From the cell containing the given text, extract its center point as (X, Y) coordinate. 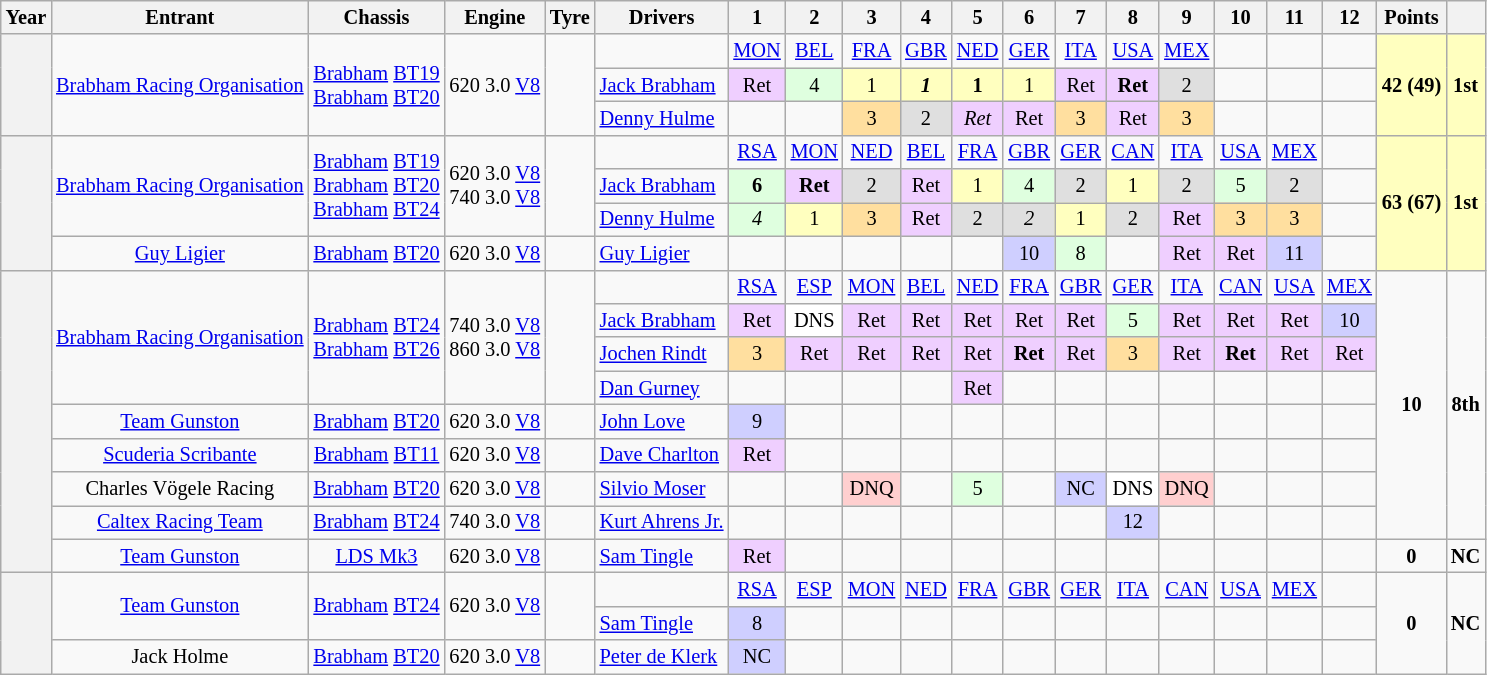
Points (1412, 17)
Tyre (570, 17)
Charles Vögele Racing (180, 489)
Dave Charlton (662, 455)
Drivers (662, 17)
740 3.0 V8 (494, 522)
42 (49) (1412, 84)
Caltex Racing Team (180, 522)
620 3.0 V8740 3.0 V8 (494, 186)
Scuderia Scribante (180, 455)
63 (67) (1412, 202)
LDS Mk3 (377, 556)
740 3.0 V8860 3.0 V8 (494, 338)
Engine (494, 17)
John Love (662, 421)
Brabham BT19Brabham BT20Brabham BT24 (377, 186)
Year (26, 17)
8th (1466, 404)
Brabham BT19Brabham BT20 (377, 84)
Brabham BT11 (377, 455)
Chassis (377, 17)
7 (1081, 17)
Entrant (180, 17)
Silvio Moser (662, 489)
Peter de Klerk (662, 657)
Jochen Rindt (662, 354)
Dan Gurney (662, 388)
Kurt Ahrens Jr. (662, 522)
Jack Holme (180, 657)
Brabham BT24Brabham BT26 (377, 338)
